Provide the (X, Y) coordinate of the cell's center where the given text is located.  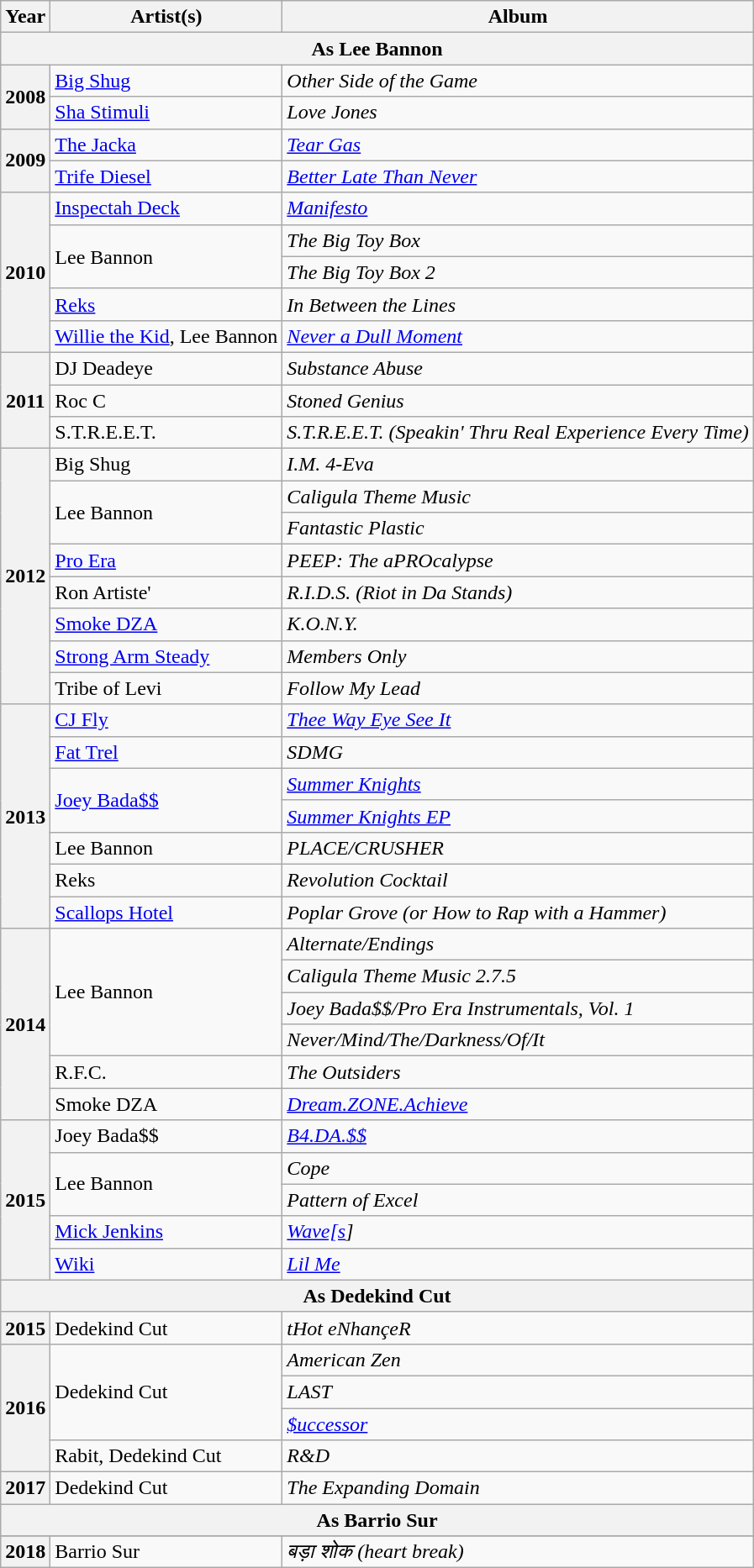
Better Late Than Never (518, 176)
American Zen (518, 1360)
Tear Gas (518, 145)
R&D (518, 1456)
Never/Mind/The/Darkness/Of/It (518, 1040)
Follow My Lead (518, 688)
Other Side of the Game (518, 81)
Album (518, 17)
Wave[s] (518, 1232)
Manifesto (518, 208)
2011 (25, 400)
बड़ा शोक (heart break) (518, 1552)
Year (25, 17)
Caligula Theme Music (518, 497)
Fat Trel (166, 752)
Sha Stimuli (166, 113)
PEEP: The aPROcalypse (518, 560)
DJ Deadeye (166, 368)
The Jacka (166, 145)
2009 (25, 160)
Revolution Cocktail (518, 880)
Inspectah Deck (166, 208)
2012 (25, 576)
In Between the Lines (518, 304)
S.T.R.E.E.T. (Speakin' Thru Real Experience Every Time) (518, 433)
Never a Dull Moment (518, 336)
Caligula Theme Music 2.7.5 (518, 976)
Scallops Hotel (166, 912)
2018 (25, 1552)
Rabit, Dedekind Cut (166, 1456)
Ron Artiste' (166, 592)
Roc C (166, 401)
The Expanding Domain (518, 1488)
The Outsiders (518, 1072)
R.F.C. (166, 1072)
Mick Jenkins (166, 1232)
Substance Abuse (518, 368)
Pattern of Excel (518, 1200)
2013 (25, 816)
Summer Knights (518, 784)
R.I.D.S. (Riot in Da Stands) (518, 592)
Lil Me (518, 1264)
K.O.N.Y. (518, 624)
2008 (25, 97)
$uccessor (518, 1424)
2010 (25, 272)
As Lee Bannon (377, 49)
Members Only (518, 656)
S.T.R.E.E.T. (166, 433)
B4.DA.$$ (518, 1136)
Trife Diesel (166, 176)
I.M. 4-Eva (518, 465)
Strong Arm Steady (166, 656)
Poplar Grove (or How to Rap with a Hammer) (518, 912)
Wiki (166, 1264)
As Dedekind Cut (377, 1296)
As Barrio Sur (377, 1520)
Stoned Genius (518, 401)
Thee Way Eye See It (518, 720)
Artist(s) (166, 17)
SDMG (518, 752)
Love Jones (518, 113)
Fantastic Plastic (518, 529)
Tribe of Levi (166, 688)
Summer Knights EP (518, 816)
2017 (25, 1488)
Dream.ZONE.Achieve (518, 1104)
tHot eNhançeR (518, 1328)
Pro Era (166, 560)
LAST (518, 1392)
CJ Fly (166, 720)
PLACE/CRUSHER (518, 848)
2014 (25, 1024)
Joey Bada$$/Pro Era Instrumentals, Vol. 1 (518, 1008)
Alternate/Endings (518, 944)
The Big Toy Box 2 (518, 272)
Willie the Kid, Lee Bannon (166, 336)
The Big Toy Box (518, 240)
2016 (25, 1408)
Cope (518, 1168)
Barrio Sur (166, 1552)
